Locate the cell with the specified text and output its (X, Y) center coordinate. 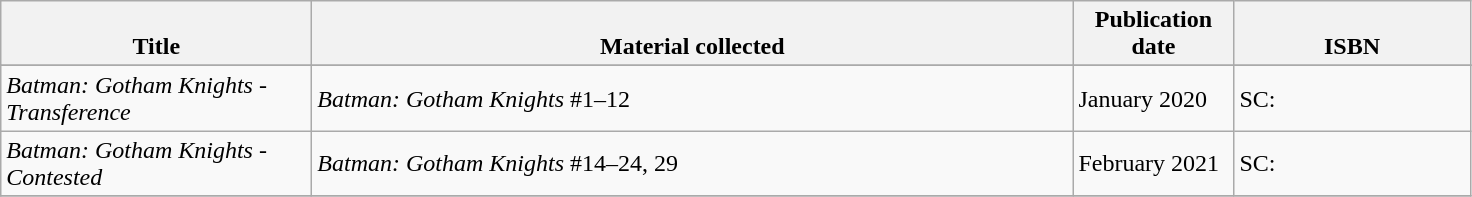
Publication date (1154, 34)
Title (156, 34)
Material collected (692, 34)
Batman: Gotham Knights - Contested (156, 164)
Batman: Gotham Knights - Transference (156, 98)
Batman: Gotham Knights #14–24, 29 (692, 164)
ISBN (1352, 34)
January 2020 (1154, 98)
February 2021 (1154, 164)
Batman: Gotham Knights #1–12 (692, 98)
